Provide the (X, Y) coordinate of the cell's center where the given text is located.  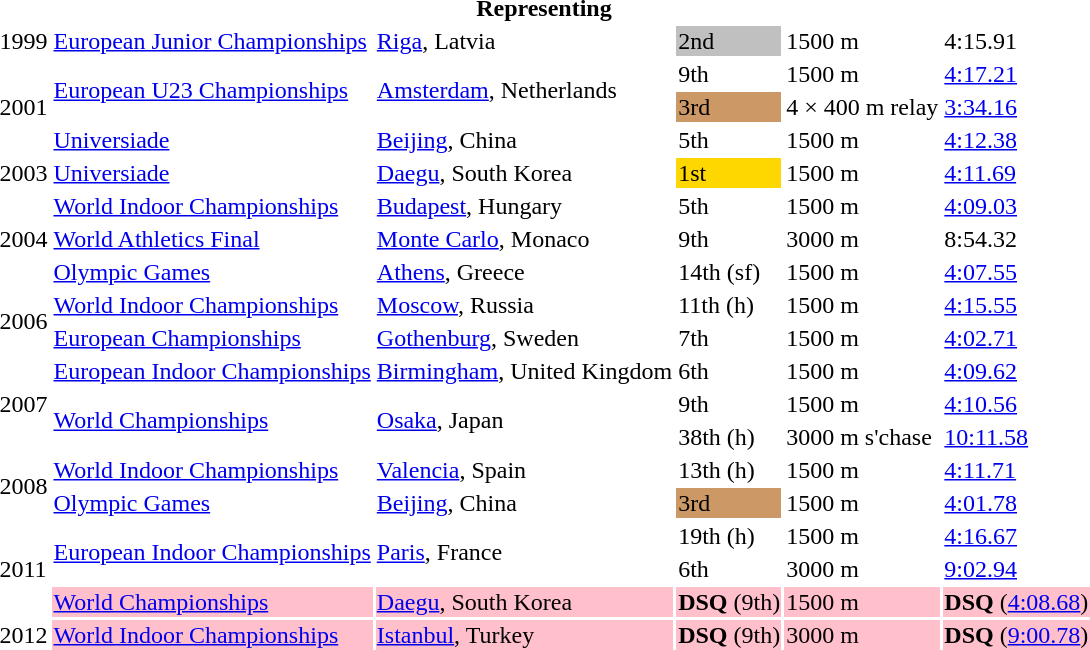
1st (730, 173)
European Junior Championships (212, 41)
4:17.21 (1016, 74)
14th (sf) (730, 272)
10:11.58 (1016, 437)
4:16.67 (1016, 536)
4:12.38 (1016, 140)
9:02.94 (1016, 569)
Paris, France (524, 552)
2nd (730, 41)
4:15.55 (1016, 305)
38th (h) (730, 437)
4:11.71 (1016, 470)
4:15.91 (1016, 41)
13th (h) (730, 470)
World Athletics Final (212, 239)
DSQ (4:08.68) (1016, 602)
DSQ (9:00.78) (1016, 635)
7th (730, 338)
4:09.03 (1016, 206)
4:11.69 (1016, 173)
4:02.71 (1016, 338)
Moscow, Russia (524, 305)
Budapest, Hungary (524, 206)
Riga, Latvia (524, 41)
Monte Carlo, Monaco (524, 239)
3:34.16 (1016, 107)
8:54.32 (1016, 239)
Osaka, Japan (524, 420)
4:07.55 (1016, 272)
4 × 400 m relay (862, 107)
11th (h) (730, 305)
4:09.62 (1016, 371)
19th (h) (730, 536)
4:10.56 (1016, 404)
European U23 Championships (212, 90)
Istanbul, Turkey (524, 635)
Birmingham, United Kingdom (524, 371)
Amsterdam, Netherlands (524, 90)
Valencia, Spain (524, 470)
3000 m s'chase (862, 437)
Athens, Greece (524, 272)
Gothenburg, Sweden (524, 338)
European Championships (212, 338)
4:01.78 (1016, 503)
